Capture the cell that displays the provided text and extract its (x, y) central coordinate. 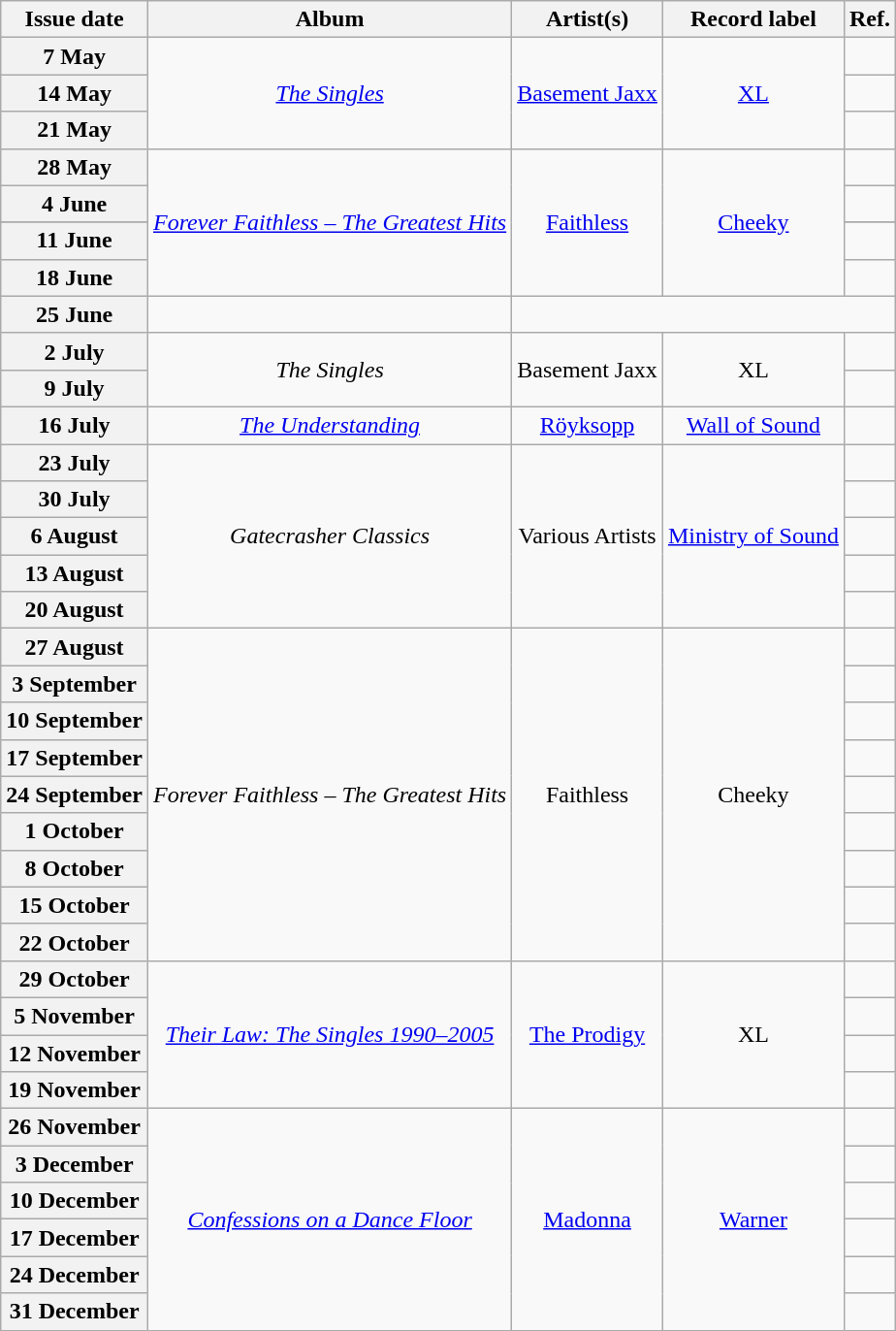
Warner (752, 1219)
3 December (75, 1164)
2 July (75, 351)
Röyksopp (588, 425)
22 October (75, 942)
29 October (75, 979)
31 December (75, 1312)
15 October (75, 905)
5 November (75, 1016)
The Understanding (330, 425)
10 December (75, 1201)
Record label (752, 19)
Gatecrasher Classics (330, 536)
7 May (75, 56)
1 October (75, 831)
Ref. (869, 19)
24 December (75, 1275)
19 November (75, 1090)
Issue date (75, 19)
Various Artists (588, 536)
30 July (75, 500)
25 June (75, 314)
6 August (75, 536)
10 September (75, 721)
3 September (75, 684)
13 August (75, 573)
14 May (75, 93)
16 July (75, 425)
21 May (75, 130)
Album (330, 19)
27 August (75, 647)
17 December (75, 1238)
Wall of Sound (752, 425)
Their Law: The Singles 1990–2005 (330, 1034)
24 September (75, 795)
23 July (75, 463)
20 August (75, 610)
4 June (75, 204)
Ministry of Sound (752, 536)
11 June (75, 241)
28 May (75, 167)
18 June (75, 277)
9 July (75, 388)
The Prodigy (588, 1034)
8 October (75, 868)
26 November (75, 1127)
Artist(s) (588, 19)
Confessions on a Dance Floor (330, 1219)
17 September (75, 758)
Madonna (588, 1219)
12 November (75, 1053)
